Provide the [x, y] coordinate of the cell's center where the given text is located.  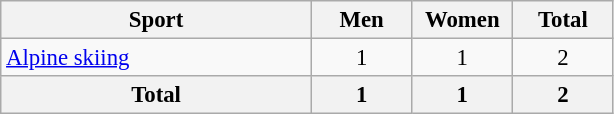
Men [362, 20]
Sport [156, 20]
Alpine skiing [156, 58]
Women [462, 20]
